Output the (X, Y) coordinate of the center of the cell containing the given text.  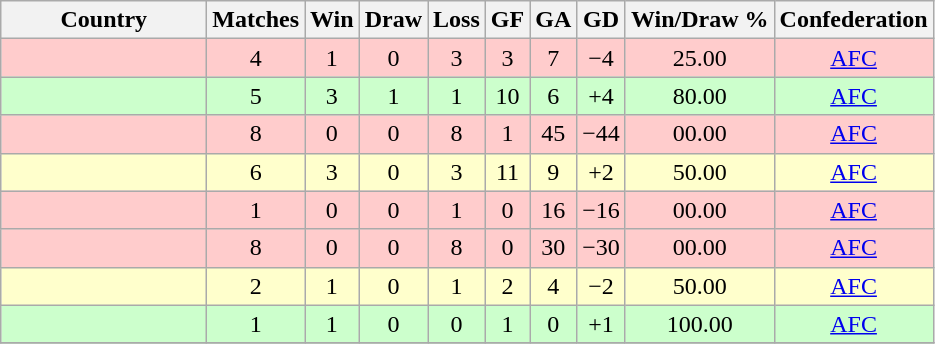
+1 (602, 324)
30 (554, 248)
+2 (602, 172)
7 (554, 58)
45 (554, 134)
11 (507, 172)
GF (507, 20)
−4 (602, 58)
Matches (256, 20)
9 (554, 172)
Win (332, 20)
100.00 (700, 324)
10 (507, 96)
GD (602, 20)
5 (256, 96)
Confederation (854, 20)
16 (554, 210)
80.00 (700, 96)
GA (554, 20)
+4 (602, 96)
−2 (602, 286)
Country (104, 20)
Win/Draw % (700, 20)
−30 (602, 248)
Loss (457, 20)
Draw (393, 20)
−16 (602, 210)
−44 (602, 134)
25.00 (700, 58)
